Detect which cell encompasses the target text, then output its (x, y) center coordinate. 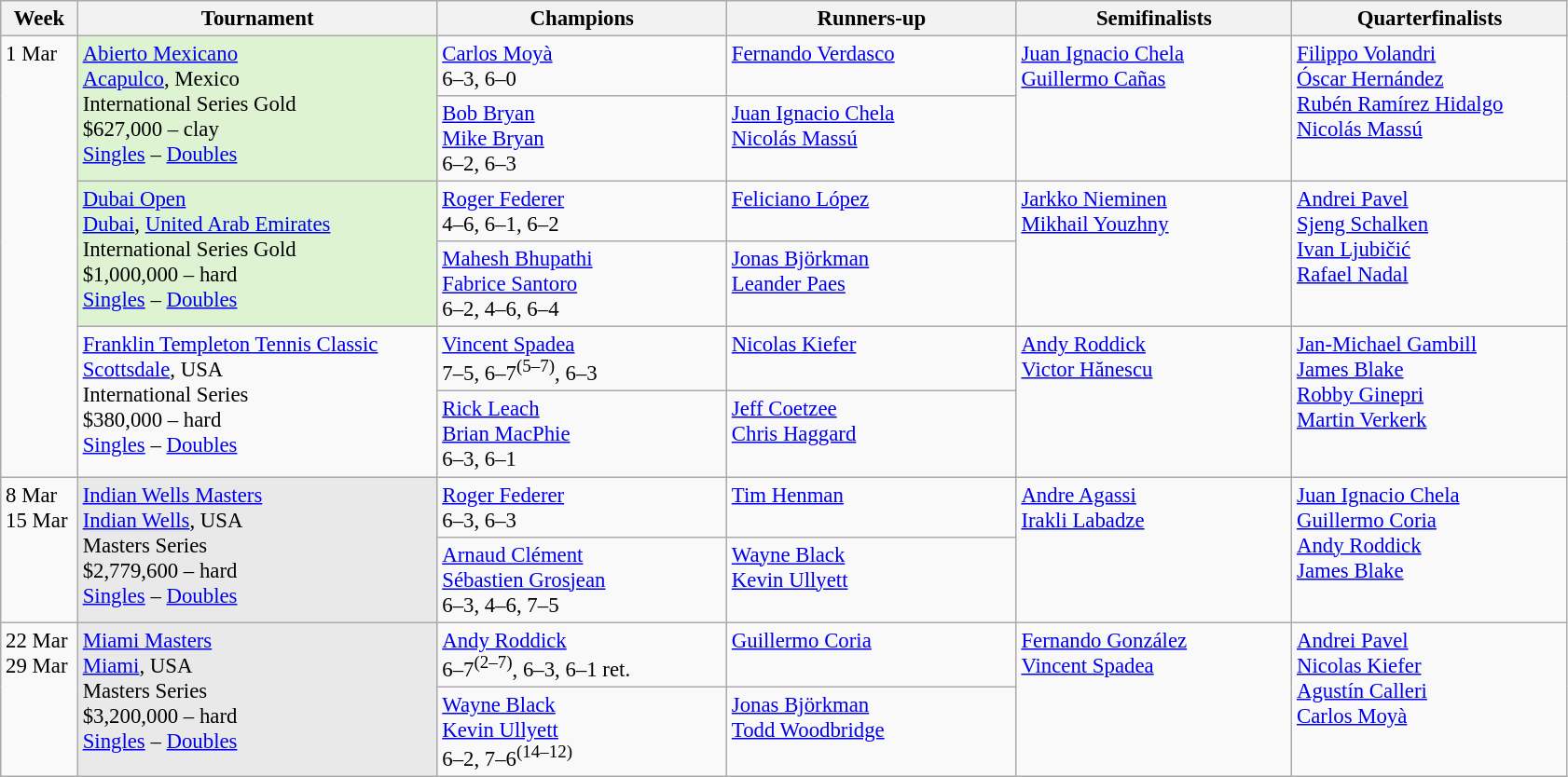
Andrei Pavel Sjeng Schalken Ivan Ljubičić Rafael Nadal (1430, 254)
Rick Leach Brian MacPhie 6–3, 6–1 (582, 434)
Tournament (257, 19)
Indian Wells Masters Indian Wells, USAMasters Series$2,779,600 – hard Singles – Doubles (257, 550)
Andy Roddick Victor Hănescu (1154, 402)
Guillermo Coria (873, 654)
Vincent Spadea 7–5, 6–7(5–7), 6–3 (582, 360)
Roger Federer 6–3, 6–3 (582, 507)
1 Mar (39, 257)
Runners-up (873, 19)
Jonas Björkman Todd Woodbridge (873, 731)
Fernando Verdasco (873, 67)
Mahesh Bhupathi Fabrice Santoro6–2, 4–6, 6–4 (582, 284)
Tim Henman (873, 507)
Jeff Coetzee Chris Haggard (873, 434)
Carlos Moyà6–3, 6–0 (582, 67)
Jan-Michael Gambill James Blake Robby Ginepri Martin Verkerk (1430, 402)
Jarkko Nieminen Mikhail Youzhny (1154, 254)
Andrei Pavel Nicolas Kiefer Agustín Calleri Carlos Moyà (1430, 699)
Nicolas Kiefer (873, 360)
22 Mar29 Mar (39, 699)
Juan Ignacio Chela Nicolás Massú (873, 139)
Arnaud Clément Sébastien Grosjean 6–3, 4–6, 7–5 (582, 579)
Abierto Mexicano Acapulco, MexicoInternational Series Gold$627,000 – clay Singles – Doubles (257, 109)
Juan Ignacio Chela Guillermo Coria Andy Roddick James Blake (1430, 550)
Jonas Björkman Leander Paes (873, 284)
Feliciano López (873, 212)
Juan Ignacio Chela Guillermo Cañas (1154, 109)
Dubai Open Dubai, United Arab EmiratesInternational Series Gold$1,000,000 – hard Singles – Doubles (257, 254)
Wayne Black Kevin Ullyett 6–2, 7–6(14–12) (582, 731)
Champions (582, 19)
Franklin Templeton Tennis Classic Scottsdale, USAInternational Series$380,000 – hard Singles – Doubles (257, 402)
Semifinalists (1154, 19)
Roger Federer4–6, 6–1, 6–2 (582, 212)
Bob Bryan Mike Bryan6–2, 6–3 (582, 139)
Wayne Black Kevin Ullyett (873, 579)
Andy Roddick 6–7(2–7), 6–3, 6–1 ret. (582, 654)
Fernando González Vincent Spadea (1154, 699)
Miami Masters Miami, USAMasters Series$3,200,000 – hard Singles – Doubles (257, 699)
Week (39, 19)
8 Mar15 Mar (39, 550)
Filippo Volandri Óscar Hernández Rubén Ramírez Hidalgo Nicolás Massú (1430, 109)
Andre Agassi Irakli Labadze (1154, 550)
Quarterfinalists (1430, 19)
